Return (x, y) of the center of cell containing provided text 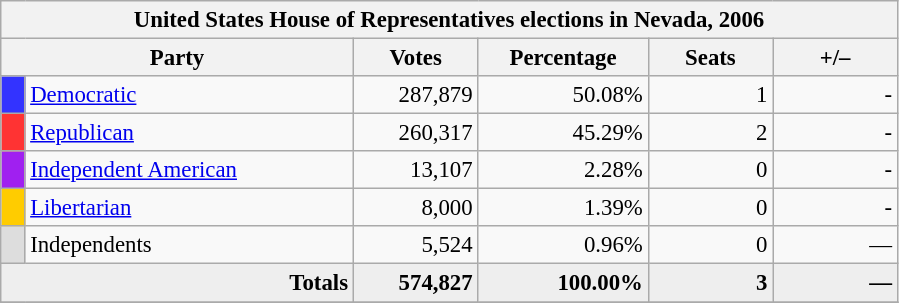
50.08% (563, 95)
Totals (178, 283)
Libertarian (189, 208)
287,879 (416, 95)
45.29% (563, 133)
2.28% (563, 170)
United States House of Representatives elections in Nevada, 2006 (450, 20)
Votes (416, 58)
Democratic (189, 95)
+/– (836, 58)
Independents (189, 245)
Seats (710, 58)
Independent American (189, 170)
574,827 (416, 283)
2 (710, 133)
Percentage (563, 58)
8,000 (416, 208)
1.39% (563, 208)
5,524 (416, 245)
13,107 (416, 170)
Party (178, 58)
100.00% (563, 283)
260,317 (416, 133)
1 (710, 95)
3 (710, 283)
0.96% (563, 245)
Republican (189, 133)
